Locate the cell with the specified text and output its [X, Y] center coordinate. 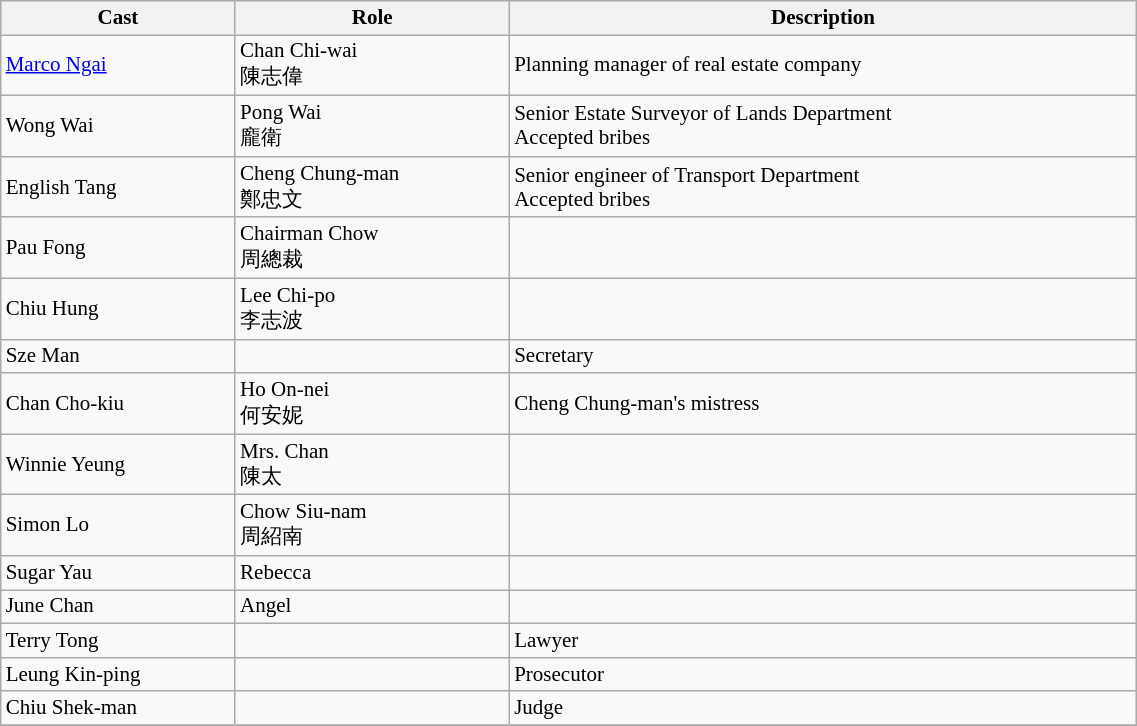
Rebecca [372, 573]
Chow Siu-nam周紹南 [372, 526]
Chiu Shek-man [118, 708]
Chan Cho-kiu [118, 404]
June Chan [118, 607]
Sze Man [118, 356]
Leung Kin-ping [118, 674]
Wong Wai [118, 126]
Simon Lo [118, 526]
Cheng Chung-man鄭忠文 [372, 186]
Pau Fong [118, 248]
English Tang [118, 186]
Pong Wai龐衛 [372, 126]
Lawyer [823, 640]
Secretary [823, 356]
Winnie Yeung [118, 464]
Chairman Chow周總裁 [372, 248]
Angel [372, 607]
Chiu Hung [118, 308]
Ho On-nei何安妮 [372, 404]
Description [823, 18]
Cheng Chung-man's mistress [823, 404]
Cast [118, 18]
Mrs. Chan陳太 [372, 464]
Lee Chi-po李志波 [372, 308]
Judge [823, 708]
Sugar Yau [118, 573]
Senior Estate Surveyor of Lands DepartmentAccepted bribes [823, 126]
Marco Ngai [118, 66]
Terry Tong [118, 640]
Role [372, 18]
Senior engineer of Transport DepartmentAccepted bribes [823, 186]
Prosecutor [823, 674]
Planning manager of real estate company [823, 66]
Chan Chi-wai陳志偉 [372, 66]
